Extract the (x, y) coordinate from the center of the cell holding the provided text.  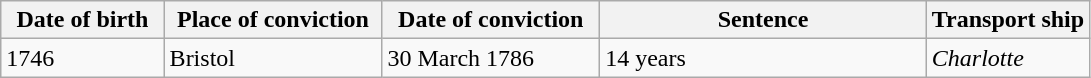
Charlotte (1008, 58)
Place of conviction (273, 20)
Transport ship (1008, 20)
Bristol (273, 58)
14 years (764, 58)
Date of birth (82, 20)
Sentence (764, 20)
30 March 1786 (491, 58)
1746 (82, 58)
Date of conviction (491, 20)
